Pinpoint the cell where the given text exists, returning its [X, Y] midpoint coordinate. 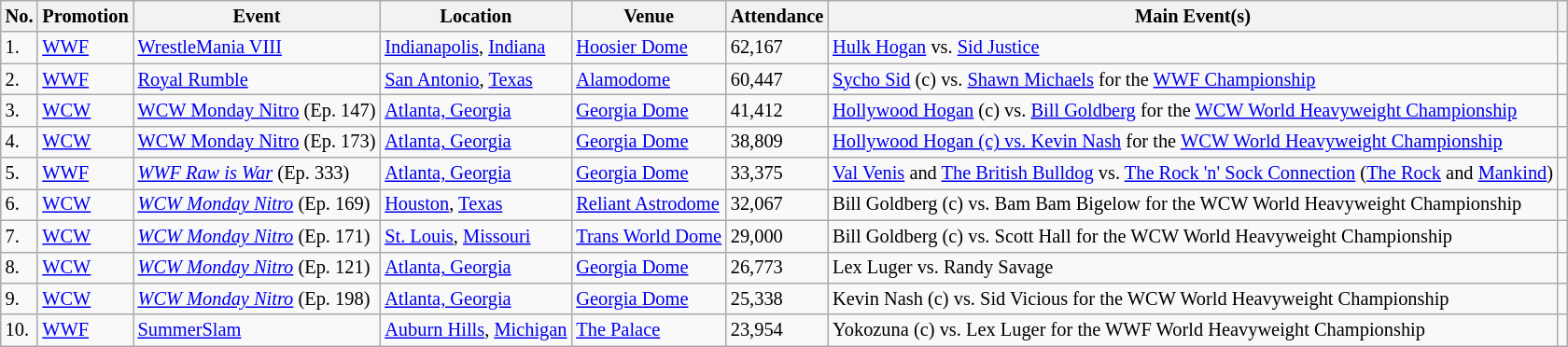
6. [20, 204]
SummerSlam [258, 330]
Alamodome [648, 79]
60,447 [777, 79]
WCW Monday Nitro (Ep. 198) [258, 298]
7. [20, 236]
29,000 [777, 236]
Location [476, 16]
St. Louis, Missouri [476, 236]
Hollywood Hogan (c) vs. Bill Goldberg for the WCW World Heavyweight Championship [1193, 110]
WCW Monday Nitro (Ep. 147) [258, 110]
Bill Goldberg (c) vs. Bam Bam Bigelow for the WCW World Heavyweight Championship [1193, 204]
1. [20, 48]
WCW Monday Nitro (Ep. 173) [258, 142]
Indianapolis, Indiana [476, 48]
41,412 [777, 110]
San Antonio, Texas [476, 79]
9. [20, 298]
10. [20, 330]
Lex Luger vs. Randy Savage [1193, 268]
Trans World Dome [648, 236]
Attendance [777, 16]
23,954 [777, 330]
No. [20, 16]
Sycho Sid (c) vs. Shawn Michaels for the WWF Championship [1193, 79]
Hollywood Hogan (c) vs. Kevin Nash for the WCW World Heavyweight Championship [1193, 142]
Bill Goldberg (c) vs. Scott Hall for the WCW World Heavyweight Championship [1193, 236]
WCW Monday Nitro (Ep. 171) [258, 236]
Royal Rumble [258, 79]
WCW Monday Nitro (Ep. 121) [258, 268]
62,167 [777, 48]
Promotion [85, 16]
Houston, Texas [476, 204]
Venue [648, 16]
2. [20, 79]
3. [20, 110]
WCW Monday Nitro (Ep. 169) [258, 204]
38,809 [777, 142]
WWF Raw is War (Ep. 333) [258, 173]
Event [258, 16]
Yokozuna (c) vs. Lex Luger for the WWF World Heavyweight Championship [1193, 330]
8. [20, 268]
5. [20, 173]
4. [20, 142]
The Palace [648, 330]
Reliant Astrodome [648, 204]
33,375 [777, 173]
Auburn Hills, Michigan [476, 330]
Hoosier Dome [648, 48]
32,067 [777, 204]
Hulk Hogan vs. Sid Justice [1193, 48]
WrestleMania VIII [258, 48]
Kevin Nash (c) vs. Sid Vicious for the WCW World Heavyweight Championship [1193, 298]
25,338 [777, 298]
Main Event(s) [1193, 16]
Val Venis and The British Bulldog vs. The Rock 'n' Sock Connection (The Rock and Mankind) [1193, 173]
26,773 [777, 268]
